Capture the cell that displays the provided text and extract its [X, Y] central coordinate. 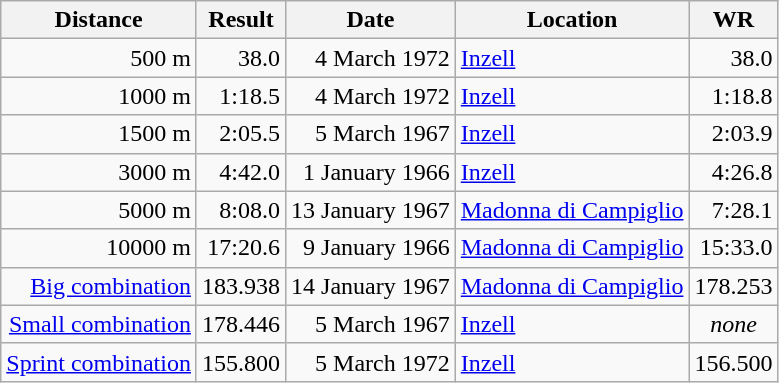
5 March 1972 [371, 362]
1 January 1966 [371, 172]
183.938 [240, 286]
Location [572, 20]
9 January 1966 [371, 248]
178.253 [734, 286]
WR [734, 20]
Result [240, 20]
Sprint combination [99, 362]
14 January 1967 [371, 286]
7:28.1 [734, 210]
4:42.0 [240, 172]
2:05.5 [240, 134]
155.800 [240, 362]
Distance [99, 20]
17:20.6 [240, 248]
156.500 [734, 362]
1:18.5 [240, 96]
4:26.8 [734, 172]
2:03.9 [734, 134]
8:08.0 [240, 210]
Big combination [99, 286]
13 January 1967 [371, 210]
5000 m [99, 210]
1000 m [99, 96]
15:33.0 [734, 248]
3000 m [99, 172]
none [734, 324]
Small combination [99, 324]
1500 m [99, 134]
178.446 [240, 324]
10000 m [99, 248]
1:18.8 [734, 96]
500 m [99, 58]
Date [371, 20]
